From the cell containing the given text, extract its center point as [x, y] coordinate. 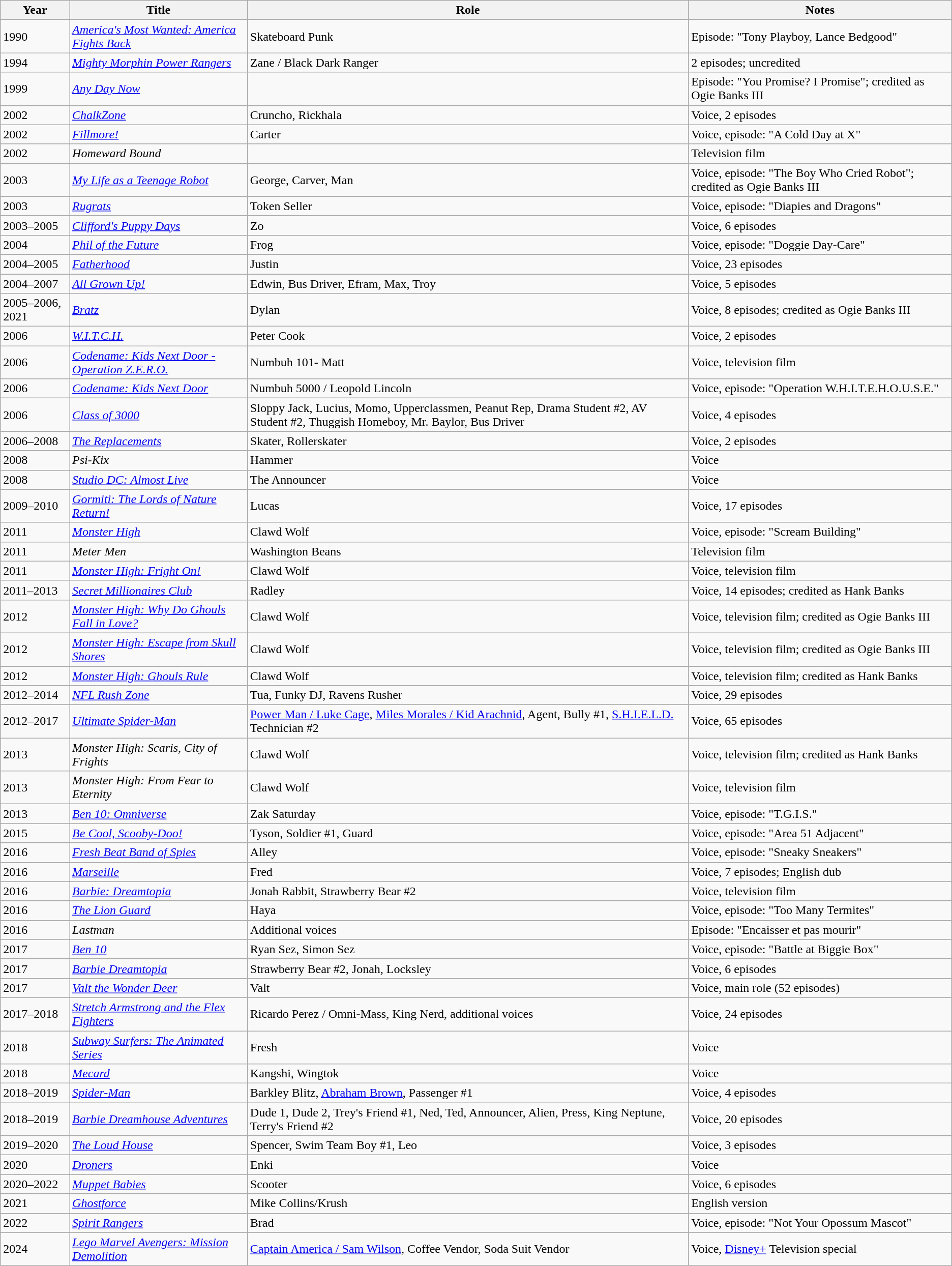
Be Cool, Scooby-Doo! [159, 833]
NFL Rush Zone [159, 695]
Fatherhood [159, 264]
Voice, 65 episodes [820, 721]
Dude 1, Dude 2, Trey's Friend #1, Ned, Ted, Announcer, Alien, Press, King Neptune, Terry's Friend #2 [468, 1119]
Lastman [159, 930]
Zo [468, 225]
ChalkZone [159, 115]
Zak Saturday [468, 814]
Monster High: Scaris, City of Frights [159, 755]
Token Seller [468, 206]
1999 [35, 89]
Voice, episode: "Scream Building" [820, 532]
Numbuh 101- Matt [468, 362]
All Grown Up! [159, 283]
Voice, 23 episodes [820, 264]
Ghostforce [159, 1203]
Captain America / Sam Wilson, Coffee Vendor, Soda Suit Vendor [468, 1249]
2004–2005 [35, 264]
English version [820, 1203]
Valt the Wonder Deer [159, 988]
Ryan Sez, Simon Sez [468, 949]
Stretch Armstrong and the Flex Fighters [159, 1014]
2012–2017 [35, 721]
Additional voices [468, 930]
Voice, episode: "The Boy Who Cried Robot"; credited as Ogie Banks III [820, 180]
Studio DC: Almost Live [159, 480]
1994 [35, 63]
Voice, 7 episodes; English dub [820, 872]
The Loud House [159, 1145]
Fred [468, 872]
Voice, 29 episodes [820, 695]
Barbie: Dreamtopia [159, 891]
Zane / Black Dark Ranger [468, 63]
George, Carver, Man [468, 180]
Fresh [468, 1047]
Marseille [159, 872]
The Replacements [159, 441]
Spencer, Swim Team Boy #1, Leo [468, 1145]
Haya [468, 910]
Homeward Bound [159, 154]
Monster High: Escape from Skull Shores [159, 649]
Clifford's Puppy Days [159, 225]
Monster High: Ghouls Rule [159, 676]
2021 [35, 1203]
2024 [35, 1249]
Edwin, Bus Driver, Efram, Max, Troy [468, 283]
Voice, episode: "Area 51 Adjacent" [820, 833]
America's Most Wanted: America Fights Back [159, 37]
2020–2022 [35, 1184]
Barbie Dreamhouse Adventures [159, 1119]
2015 [35, 833]
Voice, episode: "Too Many Termites" [820, 910]
Voice, episode: "Not Your Opossum Mascot" [820, 1223]
2009–2010 [35, 506]
2012–2014 [35, 695]
Ricardo Perez / Omni-Mass, King Nerd, additional voices [468, 1014]
2004–2007 [35, 283]
Monster High: From Fear to Eternity [159, 787]
Numbuh 5000 / Leopold Lincoln [468, 389]
The Announcer [468, 480]
Mike Collins/Krush [468, 1203]
Peter Cook [468, 336]
Codename: Kids Next Door [159, 389]
Sloppy Jack, Lucius, Momo, Upperclassmen, Peanut Rep, Drama Student #2, AV Student #2, Thuggish Homeboy, Mr. Baylor, Bus Driver [468, 415]
Title [159, 10]
Radley [468, 590]
Power Man / Luke Cage, Miles Morales / Kid Arachnid, Agent, Bully #1, S.H.I.E.L.D. Technician #2 [468, 721]
Voice, episode: "Sneaky Sneakers" [820, 852]
Washington Beans [468, 551]
Barbie Dreamtopia [159, 968]
Monster High: Why Do Ghouls Fall in Love? [159, 616]
Monster High: Fright On! [159, 571]
Voice, 17 episodes [820, 506]
Class of 3000 [159, 415]
Voice, Disney+ Television special [820, 1249]
Brad [468, 1223]
Frog [468, 245]
Tua, Funky DJ, Ravens Rusher [468, 695]
Ultimate Spider-Man [159, 721]
Voice, 20 episodes [820, 1119]
2022 [35, 1223]
Voice, episode: "Diapies and Dragons" [820, 206]
2005–2006, 2021 [35, 310]
Carter [468, 134]
2017–2018 [35, 1014]
Enki [468, 1165]
Mecard [159, 1074]
My Life as a Teenage Robot [159, 180]
Mighty Morphin Power Rangers [159, 63]
2019–2020 [35, 1145]
Episode: "You Promise? I Promise"; credited as Ogie Banks III [820, 89]
2003–2005 [35, 225]
W.I.T.C.H. [159, 336]
Voice, 14 episodes; credited as Hank Banks [820, 590]
Voice, episode: "A Cold Day at X" [820, 134]
Voice, 3 episodes [820, 1145]
Notes [820, 10]
Voice, 5 episodes [820, 283]
Skater, Rollerskater [468, 441]
Skateboard Punk [468, 37]
1990 [35, 37]
Episode: "Tony Playboy, Lance Bedgood" [820, 37]
Monster High [159, 532]
Spider-Man [159, 1093]
2011–2013 [35, 590]
2020 [35, 1165]
The Lion Guard [159, 910]
Secret Millionaires Club [159, 590]
Voice, episode: "Doggie Day-Care" [820, 245]
Cruncho, Rickhala [468, 115]
Voice, 24 episodes [820, 1014]
Voice, main role (52 episodes) [820, 988]
Voice, episode: "Operation W.H.I.T.E.H.O.U.S.E." [820, 389]
Any Day Now [159, 89]
Fresh Beat Band of Spies [159, 852]
Droners [159, 1165]
Tyson, Soldier #1, Guard [468, 833]
Role [468, 10]
Phil of the Future [159, 245]
2006–2008 [35, 441]
2 episodes; uncredited [820, 63]
Barkley Blitz, Abraham Brown, Passenger #1 [468, 1093]
Spirit Rangers [159, 1223]
Alley [468, 852]
Voice, episode: "T.G.I.S." [820, 814]
2004 [35, 245]
Episode: "Encaisser et pas mourir" [820, 930]
Voice, 8 episodes; credited as Ogie Banks III [820, 310]
Dylan [468, 310]
Bratz [159, 310]
Rugrats [159, 206]
Ben 10: Omniverse [159, 814]
Strawberry Bear #2, Jonah, Locksley [468, 968]
Scooter [468, 1184]
Year [35, 10]
Lucas [468, 506]
Valt [468, 988]
Codename: Kids Next Door - Operation Z.E.R.O. [159, 362]
Justin [468, 264]
Fillmore! [159, 134]
Psi-Kix [159, 460]
Gormiti: The Lords of Nature Return! [159, 506]
Voice, episode: "Battle at Biggie Box" [820, 949]
Muppet Babies [159, 1184]
Meter Men [159, 551]
Subway Surfers: The Animated Series [159, 1047]
Hammer [468, 460]
Ben 10 [159, 949]
Lego Marvel Avengers: Mission Demolition [159, 1249]
Jonah Rabbit, Strawberry Bear #2 [468, 891]
Kangshi, Wingtok [468, 1074]
